Return the [X, Y] coordinate for the center point of the cell that contains the specified text.  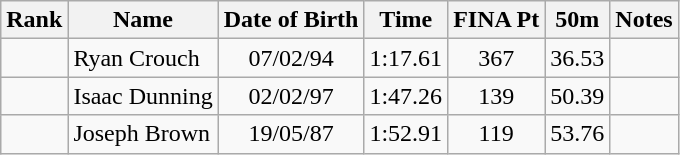
Time [406, 20]
36.53 [578, 58]
FINA Pt [496, 20]
1:47.26 [406, 96]
119 [496, 134]
Notes [644, 20]
53.76 [578, 134]
Rank [34, 20]
07/02/94 [291, 58]
Isaac Dunning [143, 96]
Name [143, 20]
139 [496, 96]
367 [496, 58]
1:52.91 [406, 134]
Date of Birth [291, 20]
02/02/97 [291, 96]
50.39 [578, 96]
Joseph Brown [143, 134]
Ryan Crouch [143, 58]
19/05/87 [291, 134]
50m [578, 20]
1:17.61 [406, 58]
